Return (X, Y) of the center of cell containing provided text 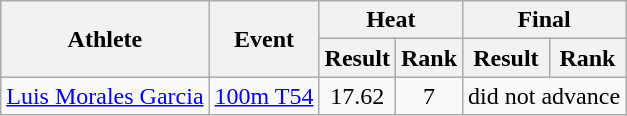
Event (264, 39)
Final (544, 20)
Heat (391, 20)
did not advance (544, 96)
Athlete (105, 39)
17.62 (357, 96)
7 (428, 96)
100m T54 (264, 96)
Luis Morales Garcia (105, 96)
